Identify which cell holds the provided text, then report its [x, y] central coordinate. 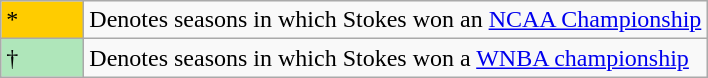
* [42, 20]
† [42, 58]
Denotes seasons in which Stokes won a WNBA championship [396, 58]
Denotes seasons in which Stokes won an NCAA Championship [396, 20]
